Provide the [x, y] coordinate of the cell's center where the given text is located.  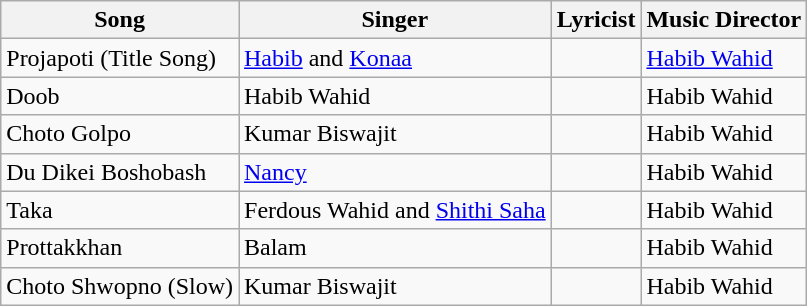
Balam [394, 248]
Doob [120, 96]
Projapoti (Title Song) [120, 58]
Singer [394, 20]
Prottakkhan [120, 248]
Song [120, 20]
Taka [120, 210]
Du Dikei Boshobash [120, 172]
Music Director [724, 20]
Habib and Konaa [394, 58]
Ferdous Wahid and Shithi Saha [394, 210]
Choto Shwopno (Slow) [120, 286]
Choto Golpo [120, 134]
Lyricist [596, 20]
Nancy [394, 172]
